Find where the given text appears and provide that cell's center as [X, Y] coordinate. 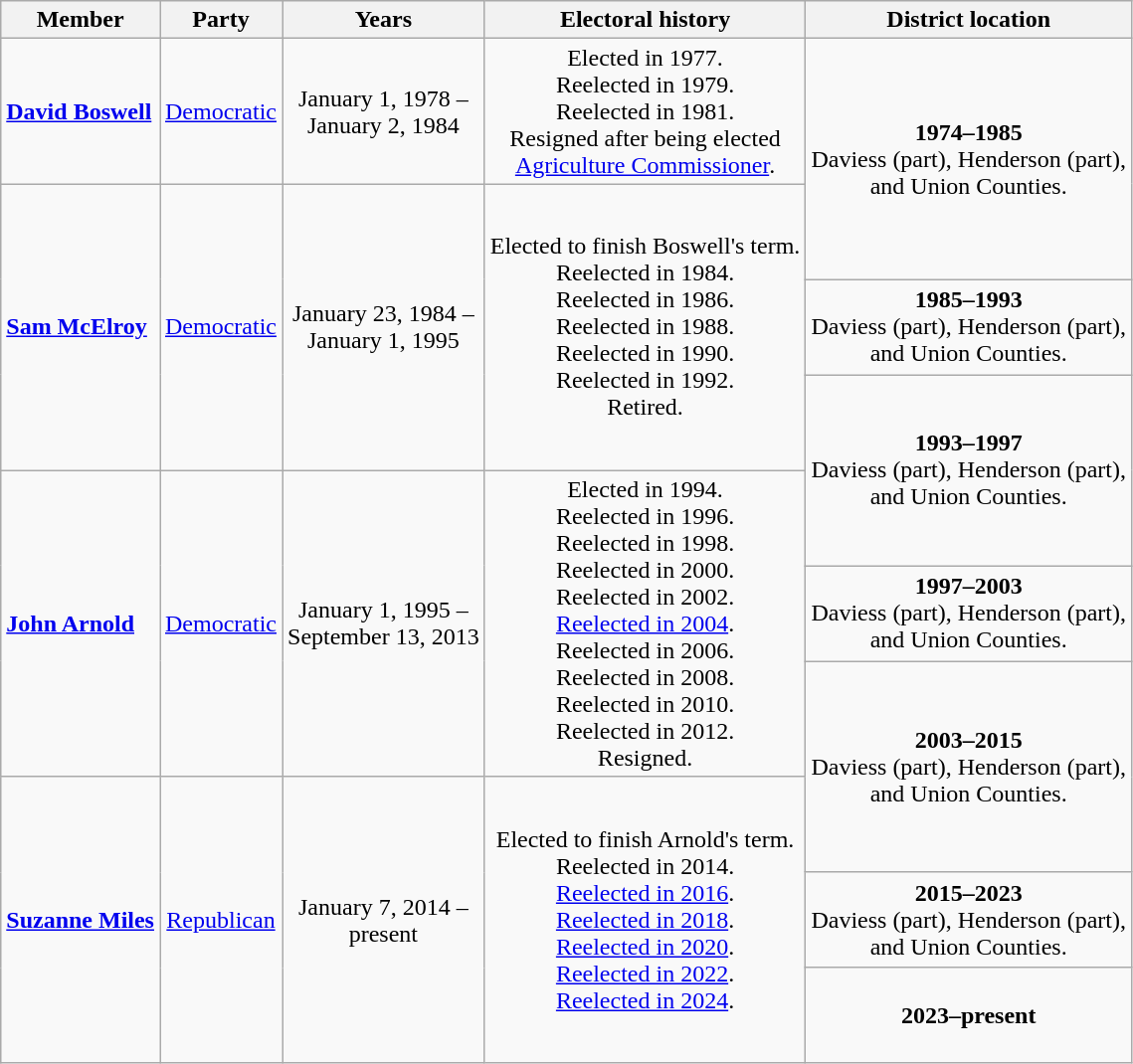
1997–2003Daviess (part), Henderson (part),and Union Counties. [969, 614]
January 23, 1984 –January 1, 1995 [384, 327]
Republican [221, 920]
January 7, 2014 –present [384, 920]
Electoral history [645, 20]
Years [384, 20]
David Boswell [81, 111]
1985–1993Daviess (part), Henderson (part),and Union Counties. [969, 327]
Elected to finish Boswell's term.Reelected in 1984.Reelected in 1986.Reelected in 1988.Reelected in 1990.Reelected in 1992.Retired. [645, 327]
Elected in 1977.Reelected in 1979.Reelected in 1981.Resigned after being electedAgriculture Commissioner. [645, 111]
1974–1985Daviess (part), Henderson (part),and Union Counties. [969, 159]
January 1, 1978 –January 2, 1984 [384, 111]
Elected to finish Arnold's term.Reelected in 2014.Reelected in 2016.Reelected in 2018.Reelected in 2020.Reelected in 2022.Reelected in 2024. [645, 920]
Sam McElroy [81, 327]
Party [221, 20]
Suzanne Miles [81, 920]
2015–2023Daviess (part), Henderson (part),and Union Counties. [969, 920]
2023–present [969, 1015]
January 1, 1995 –September 13, 2013 [384, 623]
Member [81, 20]
1993–1997Daviess (part), Henderson (part),and Union Counties. [969, 470]
2003–2015Daviess (part), Henderson (part),and Union Counties. [969, 767]
John Arnold [81, 623]
District location [969, 20]
